Pinpoint the cell where the given text exists, returning its [X, Y] midpoint coordinate. 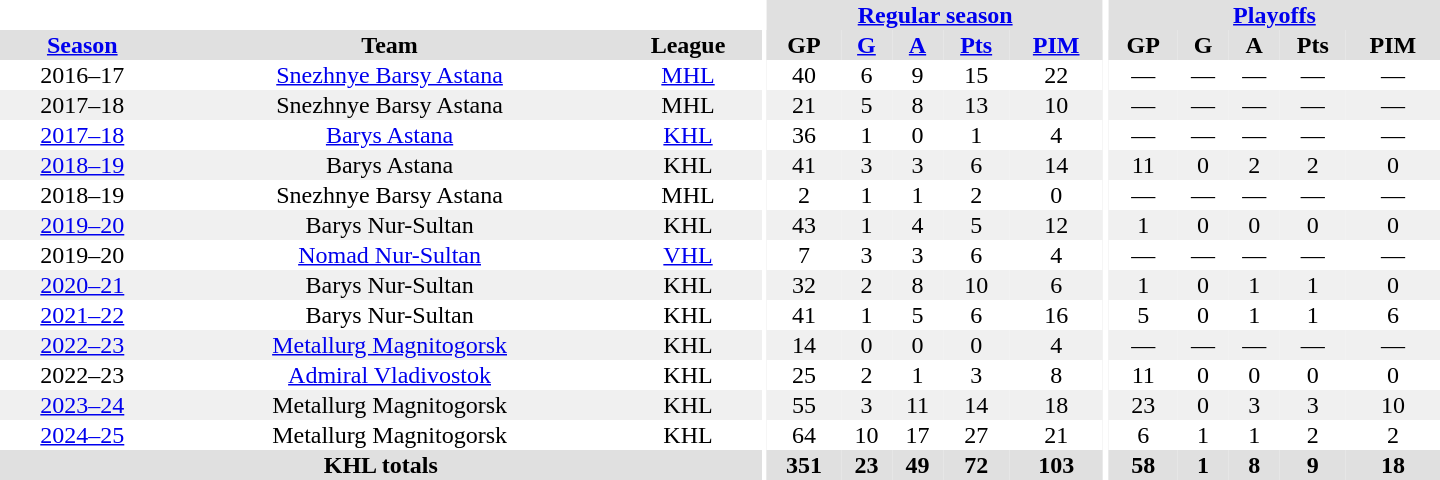
12 [1056, 225]
22 [1056, 75]
17 [918, 435]
40 [804, 75]
13 [976, 105]
League [688, 45]
351 [804, 465]
49 [918, 465]
64 [804, 435]
2023–24 [82, 405]
32 [804, 285]
2021–22 [82, 315]
Nomad Nur-Sultan [390, 255]
36 [804, 135]
Playoffs [1274, 15]
Season [82, 45]
Team [390, 45]
2016–17 [82, 75]
16 [1056, 315]
103 [1056, 465]
25 [804, 375]
43 [804, 225]
Regular season [935, 15]
VHL [688, 255]
55 [804, 405]
Admiral Vladivostok [390, 375]
2020–21 [82, 285]
15 [976, 75]
7 [804, 255]
2024–25 [82, 435]
72 [976, 465]
27 [976, 435]
KHL totals [380, 465]
58 [1144, 465]
